Detect which cell encompasses the target text, then output its (X, Y) center coordinate. 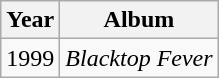
1999 (30, 58)
Year (30, 20)
Album (139, 20)
Blacktop Fever (139, 58)
